Scan for the cell matching the given text and deliver its [x, y] coordinate at center. 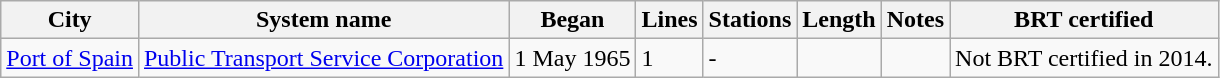
City [70, 20]
1 May 1965 [572, 58]
Stations [750, 20]
Notes [915, 20]
Public Transport Service Corporation [323, 58]
Lines [670, 20]
Port of Spain [70, 58]
1 [670, 58]
System name [323, 20]
- [750, 58]
Not BRT certified in 2014. [1084, 58]
BRT certified [1084, 20]
Began [572, 20]
Length [839, 20]
